Capture the cell that displays the provided text and extract its (x, y) central coordinate. 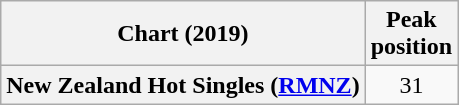
Peakposition (411, 34)
New Zealand Hot Singles (RMNZ) (183, 85)
Chart (2019) (183, 34)
31 (411, 85)
